Search for the cell housing the specified text and yield its (x, y) center coordinate. 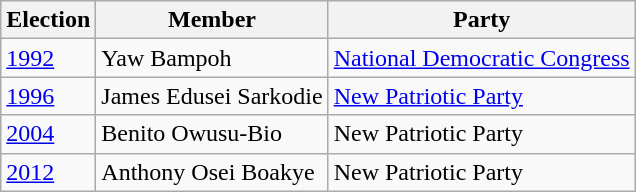
Party (482, 20)
James Edusei Sarkodie (212, 96)
1996 (48, 96)
Benito Owusu-Bio (212, 134)
Yaw Bampoh (212, 58)
2004 (48, 134)
Election (48, 20)
National Democratic Congress (482, 58)
2012 (48, 172)
1992 (48, 58)
Member (212, 20)
Anthony Osei Boakye (212, 172)
